Search for the cell housing the specified text and yield its [X, Y] center coordinate. 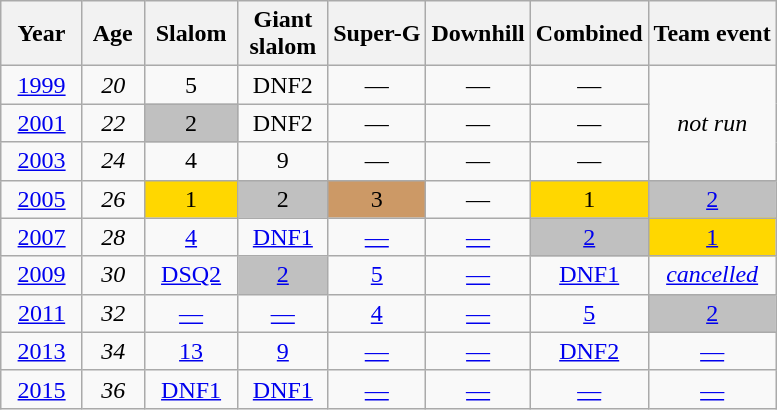
Age [113, 34]
DSQ2 [191, 275]
24 [113, 161]
cancelled [712, 275]
2013 [42, 351]
22 [113, 123]
1999 [42, 85]
2001 [42, 123]
28 [113, 237]
Slalom [191, 34]
13 [191, 351]
34 [113, 351]
2009 [42, 275]
2015 [42, 389]
36 [113, 389]
not run [712, 123]
Combined [589, 34]
2003 [42, 161]
Giant slalom [283, 34]
Super-G [377, 34]
Year [42, 34]
32 [113, 313]
2011 [42, 313]
Team event [712, 34]
2007 [42, 237]
26 [113, 199]
20 [113, 85]
2005 [42, 199]
3 [377, 199]
Downhill [478, 34]
30 [113, 275]
